Pinpoint the cell where the given text exists, returning its (x, y) midpoint coordinate. 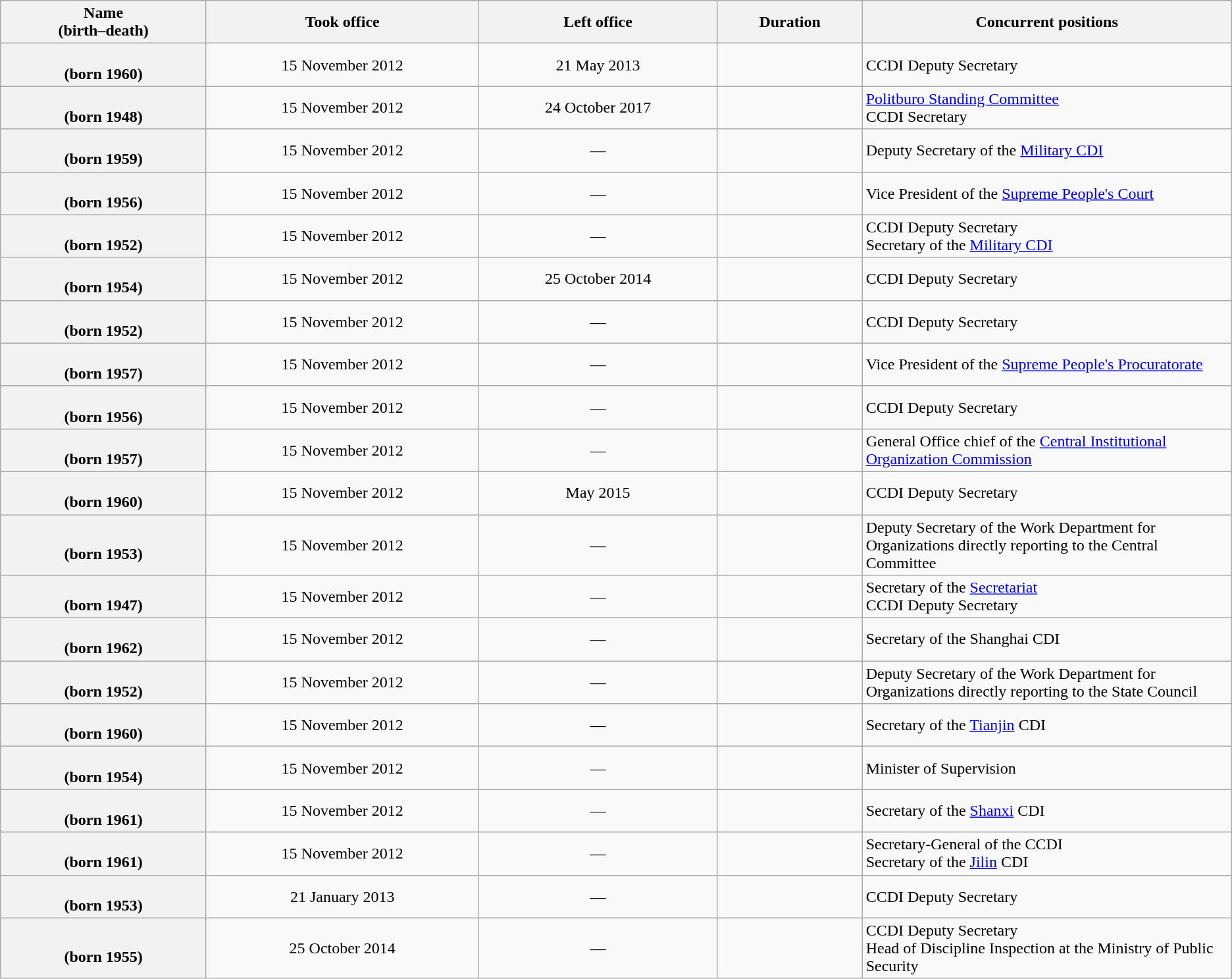
Left office (598, 22)
Secretary of the Tianjin CDI (1046, 726)
Name(birth–death) (104, 22)
(born 1955) (104, 948)
Secretary of the Shanghai CDI (1046, 640)
Secretary of the Secretariat CCDI Deputy Secretary (1046, 596)
General Office chief of the Central Institutional Organization Commission (1046, 450)
(born 1959) (104, 150)
21 May 2013 (598, 65)
Deputy Secretary of the Work Department for Organizations directly reporting to the Central Committee (1046, 545)
Duration (790, 22)
(born 1962) (104, 640)
21 January 2013 (342, 897)
Vice President of the Supreme People's Procuratorate (1046, 365)
Deputy Secretary of the Military CDI (1046, 150)
May 2015 (598, 492)
Took office (342, 22)
Deputy Secretary of the Work Department for Organizations directly reporting to the State Council (1046, 682)
(born 1947) (104, 596)
Secretary of the Shanxi CDI (1046, 811)
Politburo Standing CommitteeCCDI Secretary (1046, 108)
Concurrent positions (1046, 22)
CCDI Deputy SecretarySecretary of the Military CDI (1046, 236)
24 October 2017 (598, 108)
(born 1948) (104, 108)
Secretary-General of the CCDISecretary of the Jilin CDI (1046, 853)
Vice President of the Supreme People's Court (1046, 194)
CCDI Deputy SecretaryHead of Discipline Inspection at the Ministry of Public Security (1046, 948)
Minister of Supervision (1046, 768)
